Extract the (x, y) coordinate from the center of the cell holding the provided text.  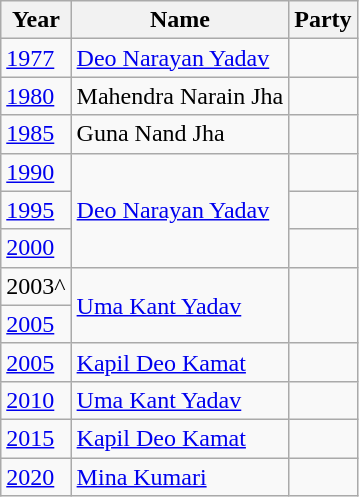
1977 (36, 58)
1980 (36, 96)
2010 (36, 400)
2020 (36, 477)
Mina Kumari (180, 477)
1990 (36, 172)
1995 (36, 210)
2000 (36, 248)
Party (323, 20)
Year (36, 20)
1985 (36, 134)
Guna Nand Jha (180, 134)
2003^ (36, 286)
Mahendra Narain Jha (180, 96)
2015 (36, 438)
Name (180, 20)
